Provide the (x, y) coordinate of the cell's center where the given text is located.  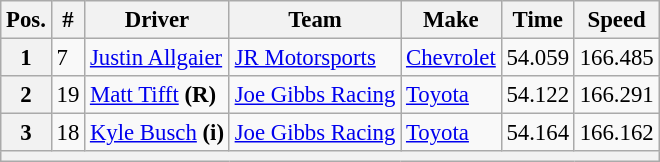
2 (26, 95)
3 (26, 133)
Make (451, 20)
166.485 (616, 58)
54.164 (538, 133)
Speed (616, 20)
Justin Allgaier (158, 58)
JR Motorsports (314, 58)
18 (68, 133)
Chevrolet (451, 58)
Time (538, 20)
Matt Tifft (R) (158, 95)
166.162 (616, 133)
54.122 (538, 95)
7 (68, 58)
# (68, 20)
54.059 (538, 58)
19 (68, 95)
Driver (158, 20)
1 (26, 58)
166.291 (616, 95)
Team (314, 20)
Pos. (26, 20)
Kyle Busch (i) (158, 133)
